Locate the cell with the specified text and output its (X, Y) center coordinate. 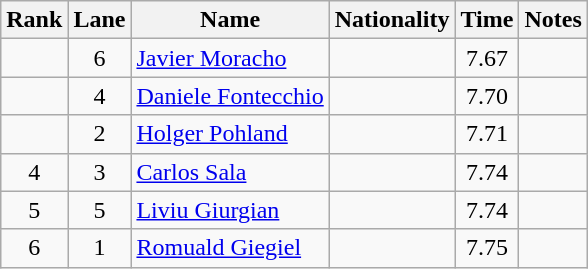
Notes (553, 20)
Javier Moracho (230, 58)
Lane (100, 20)
Nationality (392, 20)
Romuald Giegiel (230, 248)
2 (100, 134)
Daniele Fontecchio (230, 96)
Rank (34, 20)
Name (230, 20)
3 (100, 172)
Time (487, 20)
7.75 (487, 248)
1 (100, 248)
7.67 (487, 58)
Carlos Sala (230, 172)
Liviu Giurgian (230, 210)
7.70 (487, 96)
Holger Pohland (230, 134)
7.71 (487, 134)
